Pinpoint the cell where the given text exists, returning its [x, y] midpoint coordinate. 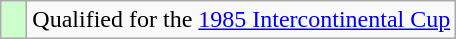
Qualified for the 1985 Intercontinental Cup [242, 20]
